Return [X, Y] of the center of cell containing provided text 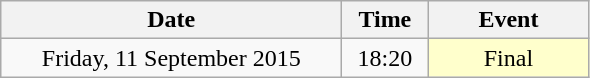
18:20 [385, 58]
Friday, 11 September 2015 [172, 58]
Time [385, 20]
Event [508, 20]
Date [172, 20]
Final [508, 58]
